Return (X, Y) of the center of cell containing provided text 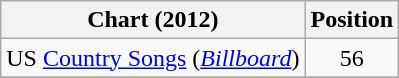
56 (352, 58)
US Country Songs (Billboard) (153, 58)
Chart (2012) (153, 20)
Position (352, 20)
